Scan for the cell matching the given text and deliver its [x, y] coordinate at center. 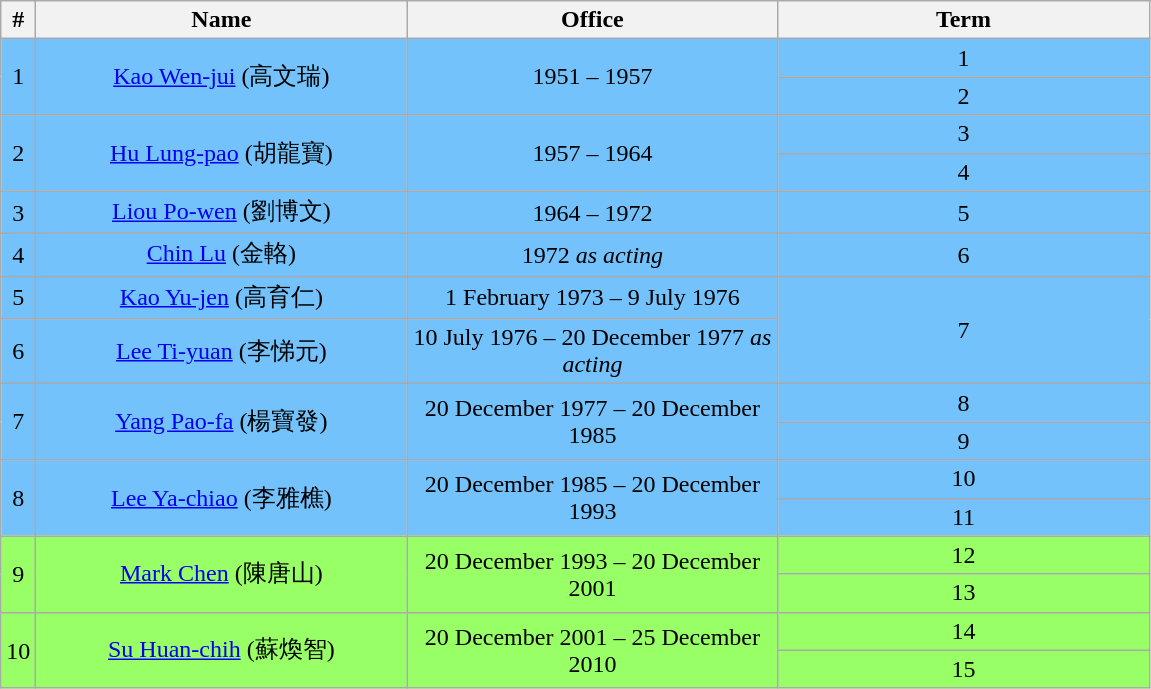
1964 – 1972 [592, 212]
12 [964, 555]
Yang Pao-fa (楊寶發) [222, 422]
Chin Lu (金輅) [222, 256]
20 December 1977 – 20 December 1985 [592, 422]
1957 – 1964 [592, 153]
20 December 2001 – 25 December 2010 [592, 650]
Lee Ya-chiao (李雅樵) [222, 498]
Name [222, 20]
Su Huan-chih (蘇煥智) [222, 650]
14 [964, 631]
1951 – 1957 [592, 77]
Mark Chen (陳唐山) [222, 574]
Lee Ti-yuan (李悌元) [222, 352]
Liou Po-wen (劉博文) [222, 212]
10 July 1976 – 20 December 1977 as acting [592, 352]
1972 as acting [592, 256]
Office [592, 20]
Hu Lung-pao (胡龍寶) [222, 153]
11 [964, 517]
13 [964, 593]
Kao Yu-jen (高育仁) [222, 298]
# [18, 20]
20 December 1985 – 20 December 1993 [592, 498]
20 December 1993 – 20 December 2001 [592, 574]
Term [964, 20]
15 [964, 669]
Kao Wen-jui (高文瑞) [222, 77]
1 February 1973 – 9 July 1976 [592, 298]
